For the text-containing cell, return its midpoint in [X, Y] coordinate format. 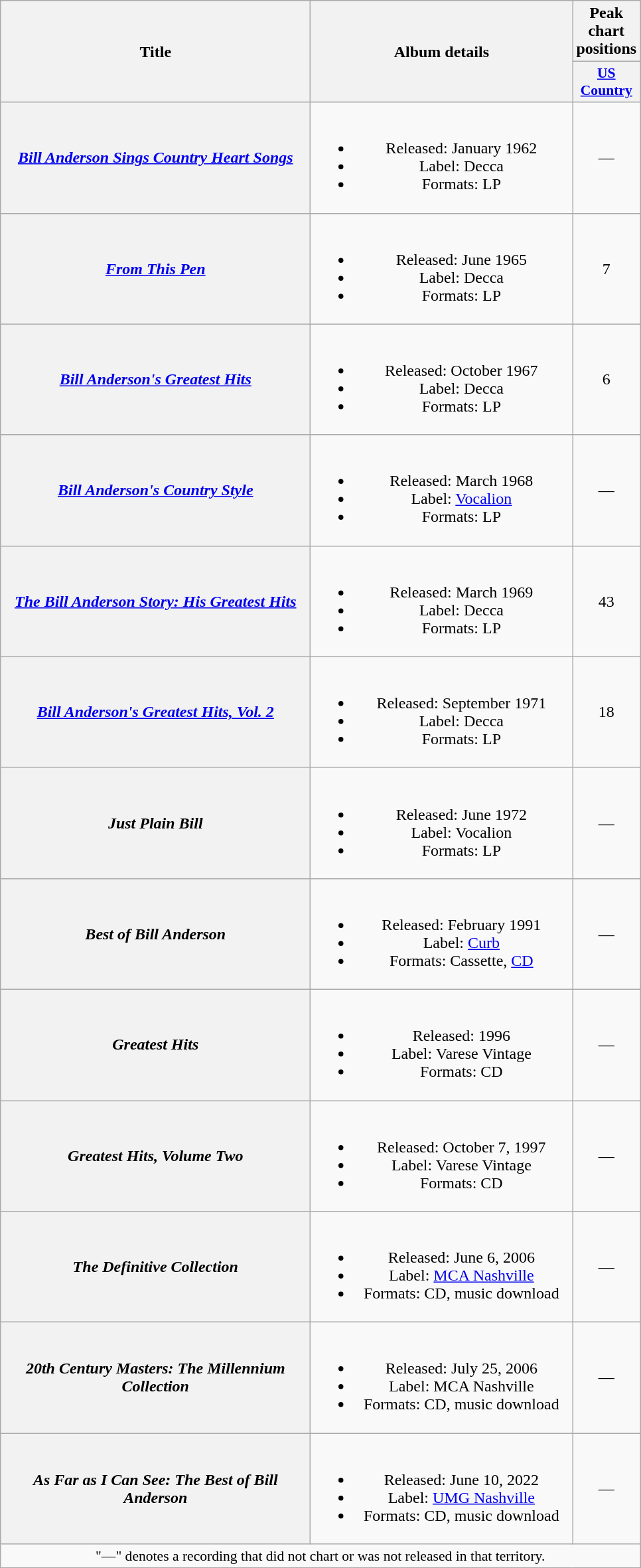
Released: February 1991Label: CurbFormats: Cassette, CD [442, 933]
Bill Anderson's Greatest Hits [155, 380]
Released: March 1968Label: VocalionFormats: LP [442, 490]
From This Pen [155, 268]
Just Plain Bill [155, 823]
Title [155, 52]
Best of Bill Anderson [155, 933]
Peakchartpositions [606, 31]
The Definitive Collection [155, 1267]
Released: September 1971Label: DeccaFormats: LP [442, 712]
As Far as I Can See: The Best of Bill Anderson [155, 1488]
Released: March 1969Label: DeccaFormats: LP [442, 601]
Bill Anderson Sings Country Heart Songs [155, 158]
Released: June 10, 2022Label: UMG NashvilleFormats: CD, music download [442, 1488]
Greatest Hits, Volume Two [155, 1156]
20th Century Masters: The Millennium Collection [155, 1378]
Released: October 7, 1997Label: Varese VintageFormats: CD [442, 1156]
Released: January 1962Label: DeccaFormats: LP [442, 158]
Greatest Hits [155, 1045]
43 [606, 601]
18 [606, 712]
6 [606, 380]
USCountry [606, 82]
Released: July 25, 2006Label: MCA NashvilleFormats: CD, music download [442, 1378]
Released: June 1972Label: VocalionFormats: LP [442, 823]
The Bill Anderson Story: His Greatest Hits [155, 601]
Released: 1996Label: Varese VintageFormats: CD [442, 1045]
Released: June 6, 2006Label: MCA NashvilleFormats: CD, music download [442, 1267]
7 [606, 268]
Album details [442, 52]
Released: October 1967Label: DeccaFormats: LP [442, 380]
Bill Anderson's Greatest Hits, Vol. 2 [155, 712]
Bill Anderson's Country Style [155, 490]
"—" denotes a recording that did not chart or was not released in that territory. [320, 1556]
Released: June 1965Label: DeccaFormats: LP [442, 268]
